Identify which cell holds the provided text, then report its (X, Y) central coordinate. 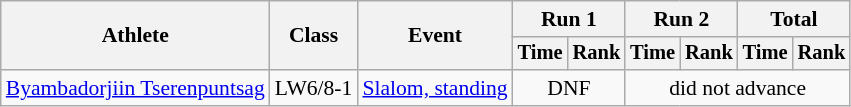
Run 1 (569, 19)
LW6/8-1 (314, 88)
did not advance (738, 88)
Class (314, 36)
Byambadorjiin Tserenpuntsag (136, 88)
Slalom, standing (434, 88)
Athlete (136, 36)
Event (434, 36)
Total (794, 19)
Run 2 (681, 19)
DNF (569, 88)
